Detect which cell encompasses the target text, then output its [X, Y] center coordinate. 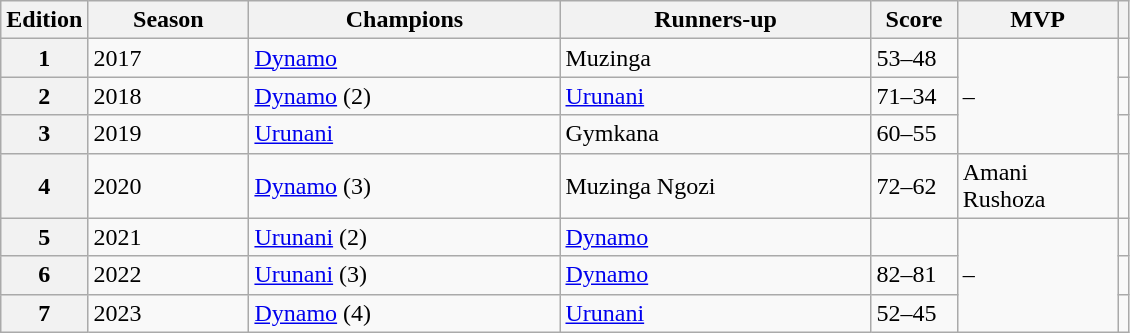
53–48 [914, 58]
Dynamo (3) [404, 186]
2018 [168, 96]
Urunani (3) [404, 275]
2023 [168, 313]
Amani Rushoza [1038, 186]
Dynamo (2) [404, 96]
52–45 [914, 313]
71–34 [914, 96]
Score [914, 20]
Dynamo (4) [404, 313]
6 [44, 275]
3 [44, 134]
MVP [1038, 20]
2021 [168, 237]
5 [44, 237]
72–62 [914, 186]
Season [168, 20]
60–55 [914, 134]
82–81 [914, 275]
2017 [168, 58]
7 [44, 313]
Urunani (2) [404, 237]
4 [44, 186]
1 [44, 58]
2 [44, 96]
Champions [404, 20]
2019 [168, 134]
Muzinga Ngozi [716, 186]
Gymkana [716, 134]
2020 [168, 186]
Runners-up [716, 20]
2022 [168, 275]
Edition [44, 20]
Muzinga [716, 58]
